Detect which cell encompasses the target text, then output its [X, Y] center coordinate. 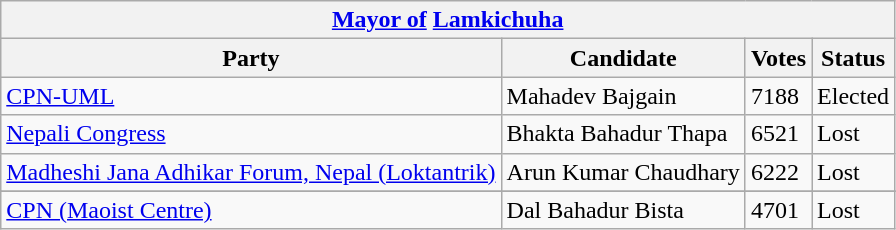
Dal Bahadur Bista [623, 210]
CPN (Maoist Centre) [251, 210]
CPN-UML [251, 96]
Candidate [623, 58]
Elected [854, 96]
6521 [778, 134]
Nepali Congress [251, 134]
Party [251, 58]
6222 [778, 172]
Votes [778, 58]
4701 [778, 210]
Madheshi Jana Adhikar Forum, Nepal (Loktantrik) [251, 172]
Mahadev Bajgain [623, 96]
7188 [778, 96]
Bhakta Bahadur Thapa [623, 134]
Mayor of Lamkichuha [448, 20]
Arun Kumar Chaudhary [623, 172]
Status [854, 58]
